Detect which cell encompasses the target text, then output its (X, Y) center coordinate. 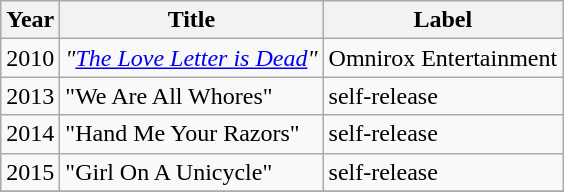
"We Are All Whores" (192, 96)
Year (30, 20)
Omnirox Entertainment (443, 58)
Label (443, 20)
2014 (30, 134)
2013 (30, 96)
"Girl On A Unicycle" (192, 172)
Title (192, 20)
"The Love Letter is Dead" (192, 58)
2015 (30, 172)
"Hand Me Your Razors" (192, 134)
2010 (30, 58)
